From the cell containing the given text, extract its center point as (X, Y) coordinate. 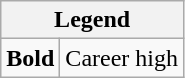
Legend (92, 20)
Bold (30, 58)
Career high (122, 58)
